Provide the [X, Y] coordinate of the cell's center where the given text is located.  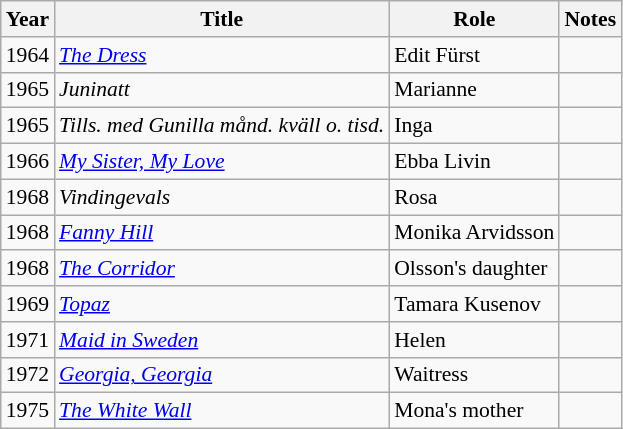
Ebba Livin [474, 162]
1964 [28, 55]
Fanny Hill [222, 233]
Tills. med Gunilla månd. kväll o. tisd. [222, 126]
The Corridor [222, 269]
My Sister, My Love [222, 162]
Mona's mother [474, 411]
Marianne [474, 90]
1975 [28, 411]
1966 [28, 162]
Role [474, 19]
Rosa [474, 197]
Juninatt [222, 90]
Notes [590, 19]
Tamara Kusenov [474, 304]
Waitress [474, 375]
Edit Fürst [474, 55]
Year [28, 19]
Title [222, 19]
1971 [28, 340]
Georgia, Georgia [222, 375]
1969 [28, 304]
Vindingevals [222, 197]
Inga [474, 126]
Topaz [222, 304]
Maid in Sweden [222, 340]
1972 [28, 375]
Monika Arvidsson [474, 233]
The Dress [222, 55]
Olsson's daughter [474, 269]
The White Wall [222, 411]
Helen [474, 340]
